Identify which cell holds the provided text, then report its [X, Y] central coordinate. 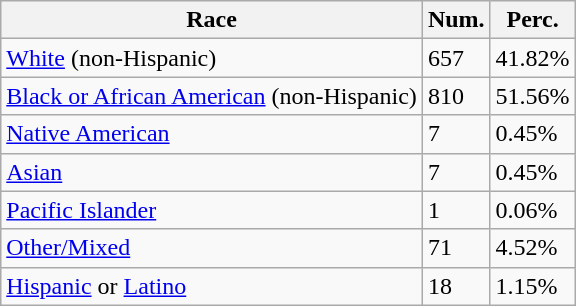
0.06% [532, 210]
Native American [212, 134]
Pacific Islander [212, 210]
51.56% [532, 96]
657 [456, 58]
Other/Mixed [212, 248]
White (non-Hispanic) [212, 58]
Perc. [532, 20]
Num. [456, 20]
1 [456, 210]
Race [212, 20]
Asian [212, 172]
41.82% [532, 58]
4.52% [532, 248]
Black or African American (non-Hispanic) [212, 96]
18 [456, 286]
Hispanic or Latino [212, 286]
1.15% [532, 286]
810 [456, 96]
71 [456, 248]
